Find where the given text appears and provide that cell's center as (x, y) coordinate. 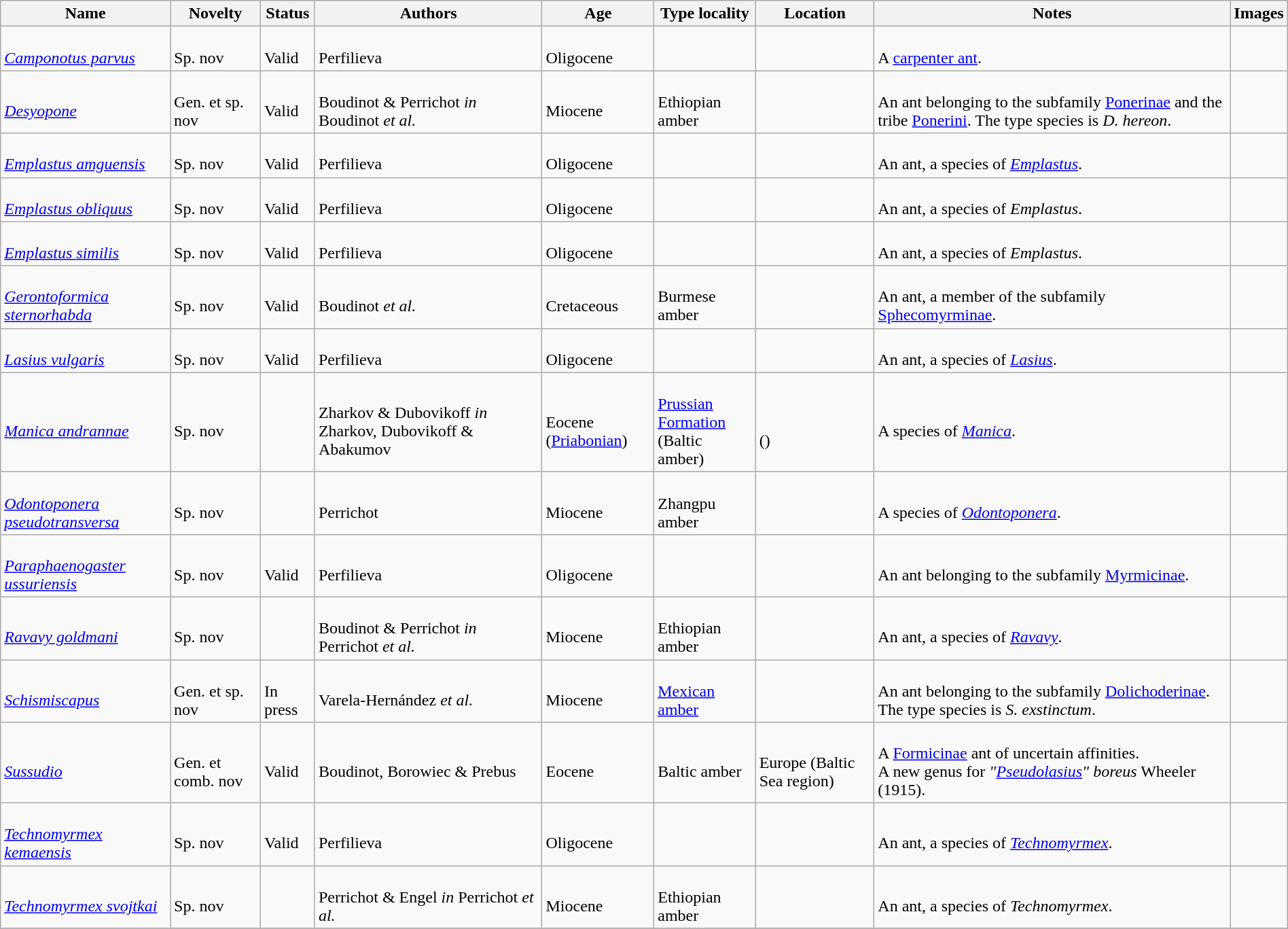
Boudinot & Perrichot in Boudinot et al. (428, 102)
Camponotus parvus (86, 49)
Ravavy goldmani (86, 628)
Varela-Hernández et al. (428, 690)
A species of Odontoponera. (1052, 503)
Cretaceous (598, 297)
An ant, a species of Ravavy. (1052, 628)
Schismiscapus (86, 690)
Sussudio (86, 763)
Gerontoformica sternorhabda (86, 297)
Boudinot & Perrichot in Perrichot et al. (428, 628)
An ant belonging to the subfamily Ponerinae and the tribe Ponerini. The type species is D. hereon. (1052, 102)
An ant belonging to the subfamily Myrmicinae. (1052, 565)
Location (815, 14)
Prussian Formation(Baltic amber) (705, 422)
Boudinot et al. (428, 297)
() (815, 422)
Mexican amber (705, 690)
A Formicinae ant of uncertain affinities. A new genus for "Pseudolasius" boreus Wheeler (1915). (1052, 763)
Perrichot & Engel in Perrichot et al. (428, 897)
Name (86, 14)
Emplastus similis (86, 243)
An ant, a member of the subfamily Sphecomyrminae. (1052, 297)
Desyopone (86, 102)
Europe (Baltic Sea region) (815, 763)
Manica andrannae (86, 422)
Boudinot, Borowiec & Prebus (428, 763)
Age (598, 14)
In press (287, 690)
Novelty (216, 14)
Eocene (598, 763)
An ant, a species of Lasius. (1052, 351)
A species of Manica. (1052, 422)
Perrichot (428, 503)
Burmese amber (705, 297)
Emplastus amguensis (86, 155)
Zharkov & Dubovikoff in Zharkov, Dubovikoff & Abakumov (428, 422)
Notes (1052, 14)
Type locality (705, 14)
Gen. et comb. nov (216, 763)
Odontoponera pseudotransversa (86, 503)
Images (1259, 14)
Baltic amber (705, 763)
An ant belonging to the subfamily Dolichoderinae. The type species is S. exstinctum. (1052, 690)
Paraphaenogaster ussuriensis (86, 565)
Technomyrmex kemaensis (86, 835)
Technomyrmex svojtkai (86, 897)
Authors (428, 14)
Eocene (Priabonian) (598, 422)
A carpenter ant. (1052, 49)
Lasius vulgaris (86, 351)
Zhangpu amber (705, 503)
Status (287, 14)
Emplastus obliquus (86, 200)
